Capture the cell that displays the provided text and extract its (x, y) central coordinate. 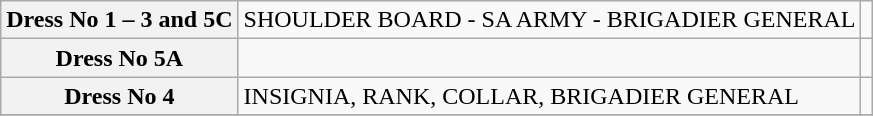
Dress No 1 – 3 and 5C (120, 20)
Dress No 5A (120, 58)
SHOULDER BOARD - SA ARMY - BRIGADIER GENERAL (550, 20)
Dress No 4 (120, 96)
INSIGNIA, RANK, COLLAR, BRIGADIER GENERAL (550, 96)
